Pinpoint the cell where the given text exists, returning its (x, y) midpoint coordinate. 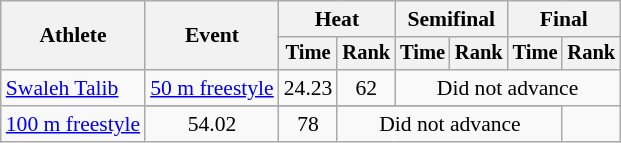
Swaleh Talib (73, 88)
Semifinal (451, 19)
24.23 (308, 88)
Athlete (73, 36)
Final (564, 19)
62 (366, 88)
Heat (337, 19)
100 m freestyle (73, 124)
78 (308, 124)
Event (212, 36)
50 m freestyle (212, 88)
54.02 (212, 124)
